For the text-containing cell, return its midpoint in (X, Y) coordinate format. 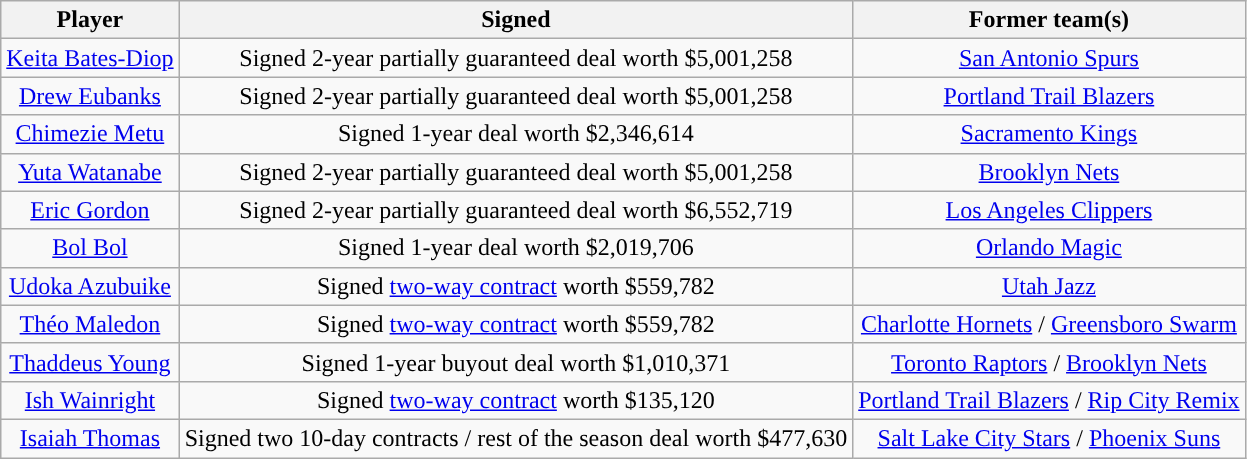
Signed two-way contract worth $135,120 (516, 400)
Orlando Magic (1049, 248)
Charlotte Hornets / Greensboro Swarm (1049, 324)
Udoka Azubuike (90, 286)
Signed two 10-day contracts / rest of the season deal worth $477,630 (516, 438)
Brooklyn Nets (1049, 172)
Portland Trail Blazers (1049, 96)
Signed (516, 20)
Salt Lake City Stars / Phoenix Suns (1049, 438)
Utah Jazz (1049, 286)
Chimezie Metu (90, 134)
Player (90, 20)
Sacramento Kings (1049, 134)
Théo Maledon (90, 324)
Toronto Raptors / Brooklyn Nets (1049, 362)
Bol Bol (90, 248)
Drew Eubanks (90, 96)
Thaddeus Young (90, 362)
Signed 1-year deal worth $2,346,614 (516, 134)
Signed 2-year partially guaranteed deal worth $6,552,719 (516, 210)
Ish Wainright (90, 400)
Signed 1-year buyout deal worth $1,010,371 (516, 362)
Yuta Watanabe (90, 172)
San Antonio Spurs (1049, 58)
Keita Bates-Diop (90, 58)
Portland Trail Blazers / Rip City Remix (1049, 400)
Los Angeles Clippers (1049, 210)
Signed 1-year deal worth $2,019,706 (516, 248)
Isaiah Thomas (90, 438)
Former team(s) (1049, 20)
Eric Gordon (90, 210)
